Detect which cell encompasses the target text, then output its (x, y) center coordinate. 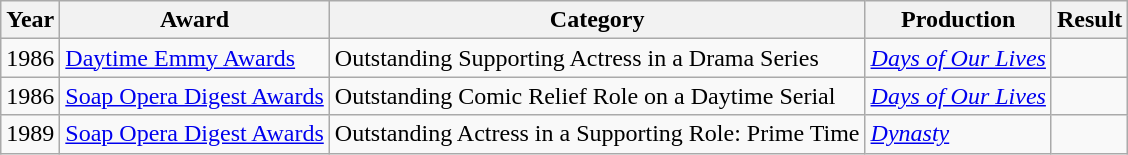
Outstanding Comic Relief Role on a Daytime Serial (597, 96)
Daytime Emmy Awards (194, 58)
Year (30, 20)
Dynasty (958, 134)
1989 (30, 134)
Category (597, 20)
Production (958, 20)
Outstanding Actress in a Supporting Role: Prime Time (597, 134)
Result (1089, 20)
Award (194, 20)
Outstanding Supporting Actress in a Drama Series (597, 58)
